For the text-containing cell, return its midpoint in [x, y] coordinate format. 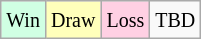
Win [24, 20]
TBD [176, 20]
Loss [126, 20]
Draw [72, 20]
